Detect which cell encompasses the target text, then output its (x, y) center coordinate. 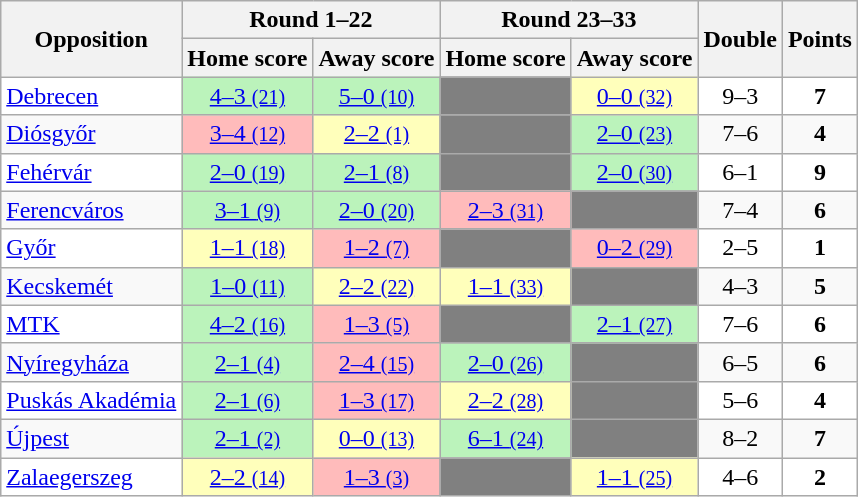
1–1 (18) (248, 248)
2–0 (23) (634, 134)
4–3 (740, 286)
1–1 (25) (634, 477)
1–0 (11) (248, 286)
8–2 (740, 438)
1–3 (3) (376, 477)
Győr (92, 248)
2–4 (15) (376, 362)
Points (820, 39)
0–0 (13) (376, 438)
2–2 (28) (506, 400)
2–3 (31) (506, 210)
5 (820, 286)
2–0 (19) (248, 172)
2–5 (740, 248)
Zalaegerszeg (92, 477)
0–2 (29) (634, 248)
2–2 (22) (376, 286)
6–1 (24) (506, 438)
Round 23–33 (569, 20)
1 (820, 248)
7–4 (740, 210)
1–3 (5) (376, 324)
9–3 (740, 96)
Fehérvár (92, 172)
2–0 (20) (376, 210)
4–3 (21) (248, 96)
3–1 (9) (248, 210)
6–5 (740, 362)
Debrecen (92, 96)
2–1 (27) (634, 324)
1–1 (33) (506, 286)
5–6 (740, 400)
5–0 (10) (376, 96)
4–6 (740, 477)
Puskás Akadémia (92, 400)
3–4 (12) (248, 134)
2–0 (26) (506, 362)
2–2 (1) (376, 134)
2–1 (8) (376, 172)
2–1 (6) (248, 400)
1–2 (7) (376, 248)
Round 1–22 (311, 20)
Nyíregyháza (92, 362)
Kecskemét (92, 286)
2–1 (4) (248, 362)
0–0 (32) (634, 96)
2–2 (14) (248, 477)
Újpest (92, 438)
4–2 (16) (248, 324)
MTK (92, 324)
2–1 (2) (248, 438)
2 (820, 477)
2–0 (30) (634, 172)
Double (740, 39)
6–1 (740, 172)
Opposition (92, 39)
Diósgyőr (92, 134)
1–3 (17) (376, 400)
9 (820, 172)
Ferencváros (92, 210)
